Output the [X, Y] coordinate of the center of the cell containing the given text.  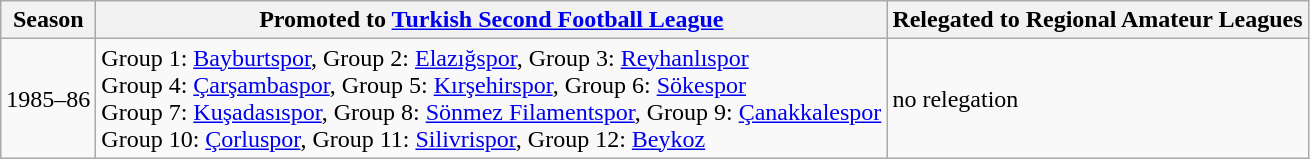
Season [48, 20]
no relegation [1098, 98]
Relegated to Regional Amateur Leagues [1098, 20]
1985–86 [48, 98]
Promoted to Turkish Second Football League [492, 20]
